Output the (x, y) coordinate of the center of the cell containing the given text.  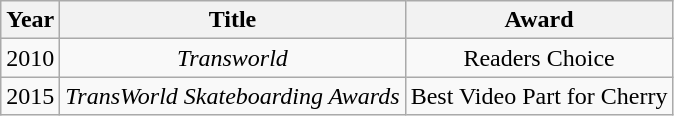
TransWorld Skateboarding Awards (232, 96)
Year (30, 20)
2015 (30, 96)
Title (232, 20)
Award (539, 20)
Readers Choice (539, 58)
2010 (30, 58)
Transworld (232, 58)
Best Video Part for Cherry (539, 96)
